From the cell containing the given text, extract its center point as (x, y) coordinate. 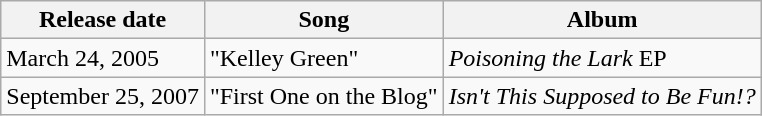
"Kelley Green" (324, 58)
Isn't This Supposed to Be Fun!? (602, 96)
Album (602, 20)
Release date (103, 20)
March 24, 2005 (103, 58)
September 25, 2007 (103, 96)
"First One on the Blog" (324, 96)
Poisoning the Lark EP (602, 58)
Song (324, 20)
